Determine the [x, y] coordinate at the center of the cell enclosing the given text.  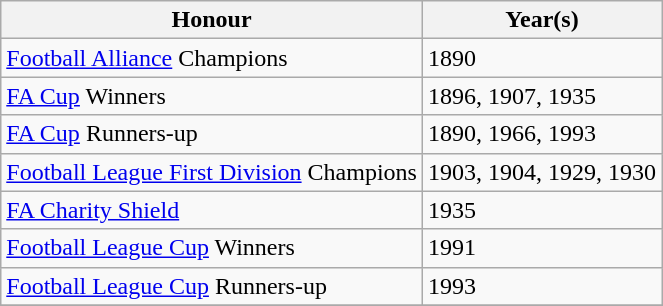
FA Cup Winners [212, 96]
1890 [542, 58]
FA Charity Shield [212, 210]
Football Alliance Champions [212, 58]
1890, 1966, 1993 [542, 134]
Football League Cup Winners [212, 248]
1991 [542, 248]
1993 [542, 286]
1896, 1907, 1935 [542, 96]
1935 [542, 210]
Honour [212, 20]
FA Cup Runners-up [212, 134]
Year(s) [542, 20]
Football League First Division Champions [212, 172]
1903, 1904, 1929, 1930 [542, 172]
Football League Cup Runners-up [212, 286]
